For the text-containing cell, return its midpoint in [x, y] coordinate format. 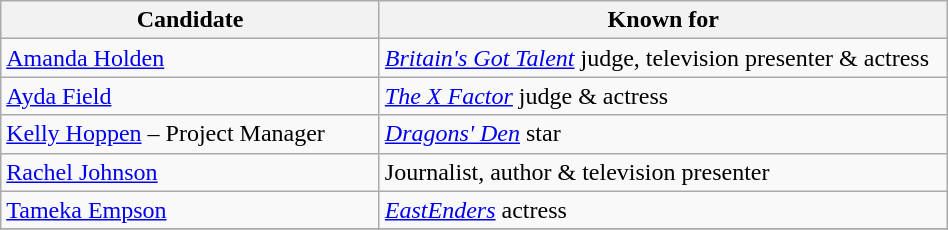
The X Factor judge & actress [663, 96]
Britain's Got Talent judge, television presenter & actress [663, 58]
Amanda Holden [190, 58]
Known for [663, 20]
Rachel Johnson [190, 172]
Kelly Hoppen – Project Manager [190, 134]
Journalist, author & television presenter [663, 172]
Tameka Empson [190, 210]
Ayda Field [190, 96]
Dragons' Den star [663, 134]
EastEnders actress [663, 210]
Candidate [190, 20]
